Extract the [X, Y] coordinate from the center of the cell holding the provided text.  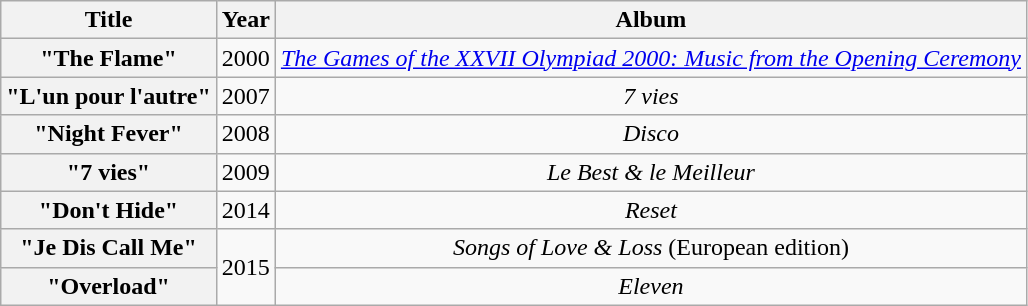
2014 [246, 210]
"Don't Hide" [109, 210]
"7 vies" [109, 172]
"Overload" [109, 286]
2009 [246, 172]
Reset [650, 210]
"L'un pour l'autre" [109, 96]
Title [109, 20]
2015 [246, 267]
7 vies [650, 96]
"Je Dis Call Me" [109, 248]
Eleven [650, 286]
Le Best & le Meilleur [650, 172]
Songs of Love & Loss (European edition) [650, 248]
2008 [246, 134]
The Games of the XXVII Olympiad 2000: Music from the Opening Ceremony [650, 58]
Album [650, 20]
"The Flame" [109, 58]
2000 [246, 58]
Year [246, 20]
Disco [650, 134]
2007 [246, 96]
"Night Fever" [109, 134]
